Output the (x, y) coordinate of the center of the cell containing the given text.  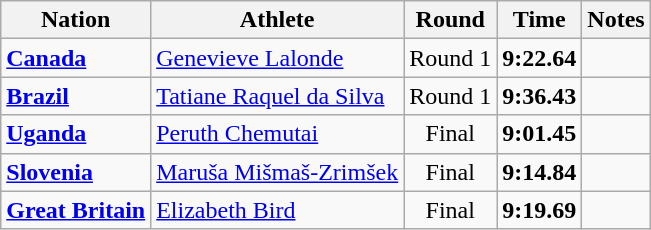
Maruša Mišmaš-Zrimšek (278, 172)
9:14.84 (540, 172)
Notes (616, 20)
Genevieve Lalonde (278, 58)
Great Britain (76, 210)
Round (450, 20)
Peruth Chemutai (278, 134)
Canada (76, 58)
Nation (76, 20)
9:22.64 (540, 58)
Slovenia (76, 172)
9:01.45 (540, 134)
Brazil (76, 96)
Athlete (278, 20)
9:36.43 (540, 96)
Time (540, 20)
Tatiane Raquel da Silva (278, 96)
Elizabeth Bird (278, 210)
Uganda (76, 134)
9:19.69 (540, 210)
